Extract the (x, y) coordinate from the center of the cell holding the provided text.  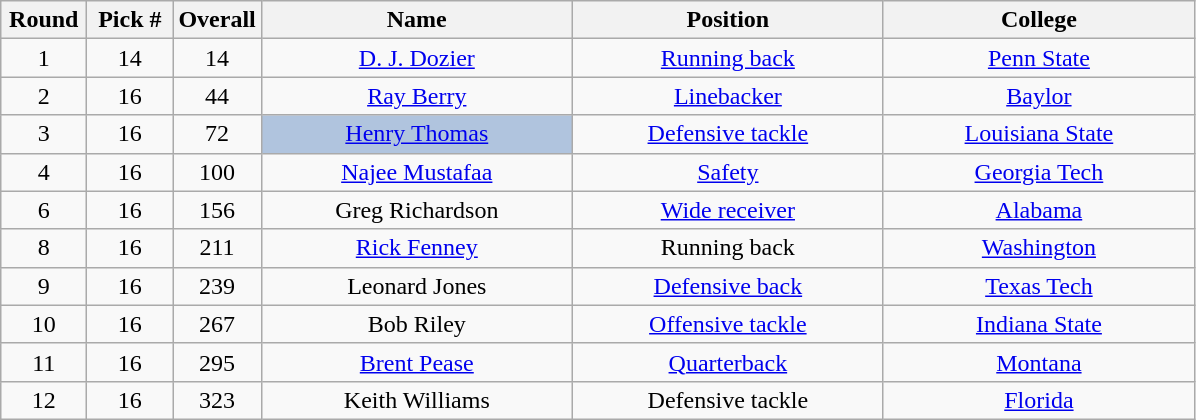
2 (44, 96)
Indiana State (1038, 324)
Washington (1038, 248)
Keith Williams (416, 400)
Linebacker (728, 96)
323 (217, 400)
Safety (728, 172)
Alabama (1038, 210)
267 (217, 324)
8 (44, 248)
Montana (1038, 362)
Florida (1038, 400)
72 (217, 134)
Texas Tech (1038, 286)
Name (416, 20)
Najee Mustafaa (416, 172)
Henry Thomas (416, 134)
6 (44, 210)
Wide receiver (728, 210)
Overall (217, 20)
Round (44, 20)
10 (44, 324)
4 (44, 172)
Greg Richardson (416, 210)
Rick Fenney (416, 248)
295 (217, 362)
Position (728, 20)
D. J. Dozier (416, 58)
Baylor (1038, 96)
44 (217, 96)
Quarterback (728, 362)
Offensive tackle (728, 324)
Penn State (1038, 58)
Pick # (130, 20)
Ray Berry (416, 96)
211 (217, 248)
Defensive back (728, 286)
Georgia Tech (1038, 172)
156 (217, 210)
1 (44, 58)
3 (44, 134)
College (1038, 20)
Brent Pease (416, 362)
239 (217, 286)
Louisiana State (1038, 134)
Leonard Jones (416, 286)
11 (44, 362)
100 (217, 172)
12 (44, 400)
9 (44, 286)
Bob Riley (416, 324)
